Search for the cell housing the specified text and yield its (x, y) center coordinate. 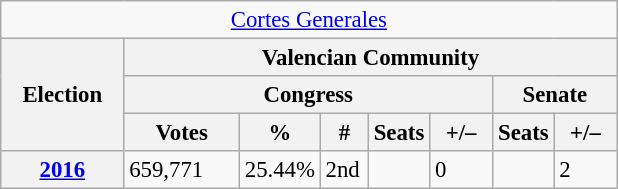
Cortes Generales (309, 20)
2016 (62, 170)
Senate (555, 95)
659,771 (182, 170)
Election (62, 96)
25.44% (280, 170)
% (280, 133)
Valencian Community (370, 58)
2 (586, 170)
# (344, 133)
Congress (308, 95)
Votes (182, 133)
2nd (344, 170)
0 (462, 170)
